Provide the [X, Y] coordinate of the cell's center where the given text is located.  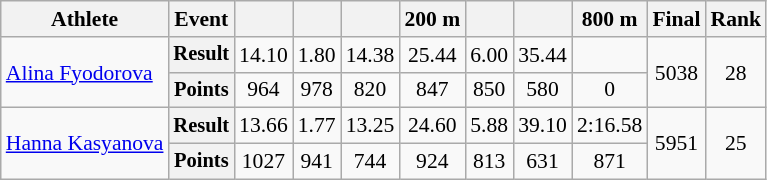
850 [489, 90]
0 [610, 90]
28 [736, 72]
13.25 [370, 126]
1.80 [317, 55]
13.66 [264, 126]
1027 [264, 162]
Athlete [85, 19]
1.77 [317, 126]
871 [610, 162]
800 m [610, 19]
2:16.58 [610, 126]
Final [676, 19]
25 [736, 144]
964 [264, 90]
25.44 [432, 55]
Alina Fyodorova [85, 72]
14.10 [264, 55]
580 [542, 90]
847 [432, 90]
631 [542, 162]
6.00 [489, 55]
5038 [676, 72]
24.60 [432, 126]
14.38 [370, 55]
5951 [676, 144]
Rank [736, 19]
39.10 [542, 126]
Event [202, 19]
744 [370, 162]
941 [317, 162]
5.88 [489, 126]
200 m [432, 19]
813 [489, 162]
Hanna Kasyanova [85, 144]
35.44 [542, 55]
978 [317, 90]
820 [370, 90]
924 [432, 162]
